Scan for the cell matching the given text and deliver its [X, Y] coordinate at center. 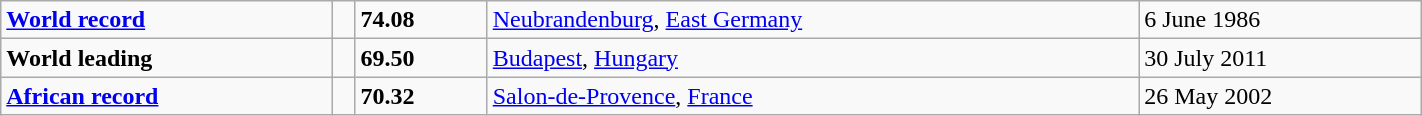
69.50 [421, 58]
26 May 2002 [1280, 96]
African record [167, 96]
74.08 [421, 20]
70.32 [421, 96]
Neubrandenburg, East Germany [812, 20]
6 June 1986 [1280, 20]
World record [167, 20]
Salon-de-Provence, France [812, 96]
30 July 2011 [1280, 58]
World leading [167, 58]
Budapest, Hungary [812, 58]
